From the cell containing the given text, extract its center point as [X, Y] coordinate. 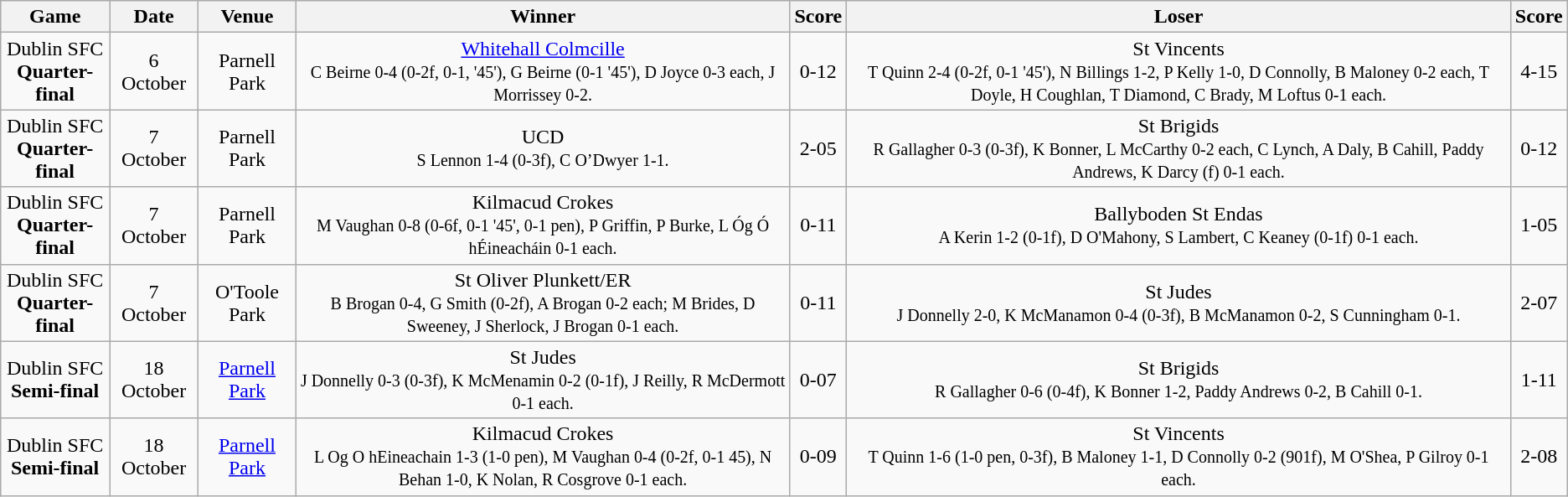
Venue [248, 17]
St JudesJ Donnelly 0-3 (0-3f), K McMenamin 0-2 (0-1f), J Reilly, R McDermott 0-1 each. [543, 380]
St BrigidsR Gallagher 0-6 (0-4f), K Bonner 1-2, Paddy Andrews 0-2, B Cahill 0-1. [1179, 380]
O'Toole Park [248, 303]
St VincentsT Quinn 1-6 (1-0 pen, 0-3f), B Maloney 1-1, D Connolly 0-2 (901f), M O'Shea, P Gilroy 0-1 each. [1179, 457]
Kilmacud Crokes L Og O hEineachain 1-3 (1-0 pen), M Vaughan 0-4 (0-2f, 0-1 45), N Behan 1-0, K Nolan, R Cosgrove 0-1 each. [543, 457]
St Oliver Plunkett/ERB Brogan 0-4, G Smith (0-2f), A Brogan 0-2 each; M Brides, D Sweeney, J Sherlock, J Brogan 0-1 each. [543, 303]
Kilmacud CrokesM Vaughan 0-8 (0-6f, 0-1 '45', 0-1 pen), P Griffin, P Burke, L Óg Ó hÉineacháin 0-1 each. [543, 225]
Whitehall ColmcilleC Beirne 0-4 (0-2f, 0-1, '45'), G Beirne (0-1 '45'), D Joyce 0-3 each, J Morrissey 0-2. [543, 71]
2-08 [1539, 457]
0-07 [818, 380]
Loser [1179, 17]
2-07 [1539, 303]
St JudesJ Donnelly 2-0, K McManamon 0-4 (0-3f), B McManamon 0-2, S Cunningham 0-1. [1179, 303]
Game [55, 17]
1-05 [1539, 225]
2-05 [818, 148]
Date [154, 17]
St BrigidsR Gallagher 0-3 (0-3f), K Bonner, L McCarthy 0-2 each, C Lynch, A Daly, B Cahill, Paddy Andrews, K Darcy (f) 0-1 each. [1179, 148]
4-15 [1539, 71]
0-09 [818, 457]
Ballyboden St EndasA Kerin 1-2 (0-1f), D O'Mahony, S Lambert, C Keaney (0-1f) 0-1 each. [1179, 225]
UCDS Lennon 1-4 (0-3f), C O’Dwyer 1-1. [543, 148]
1-11 [1539, 380]
Winner [543, 17]
6 October [154, 71]
